Return the [x, y] coordinate for the center point of the cell that contains the specified text.  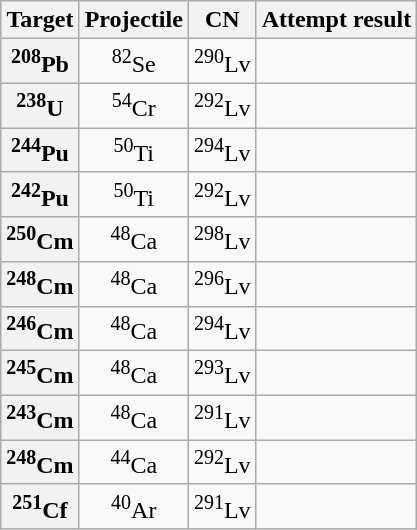
Projectile [134, 20]
CN [222, 20]
40Ar [134, 506]
244Pu [40, 150]
Attempt result [336, 20]
242Pu [40, 194]
251Cf [40, 506]
82Se [134, 62]
44Ca [134, 462]
Target [40, 20]
54Cr [134, 106]
298Lv [222, 240]
293Lv [222, 374]
250Cm [40, 240]
296Lv [222, 284]
245Cm [40, 374]
238U [40, 106]
290Lv [222, 62]
208Pb [40, 62]
243Cm [40, 418]
246Cm [40, 328]
